Extract the [x, y] coordinate from the center of the cell holding the provided text.  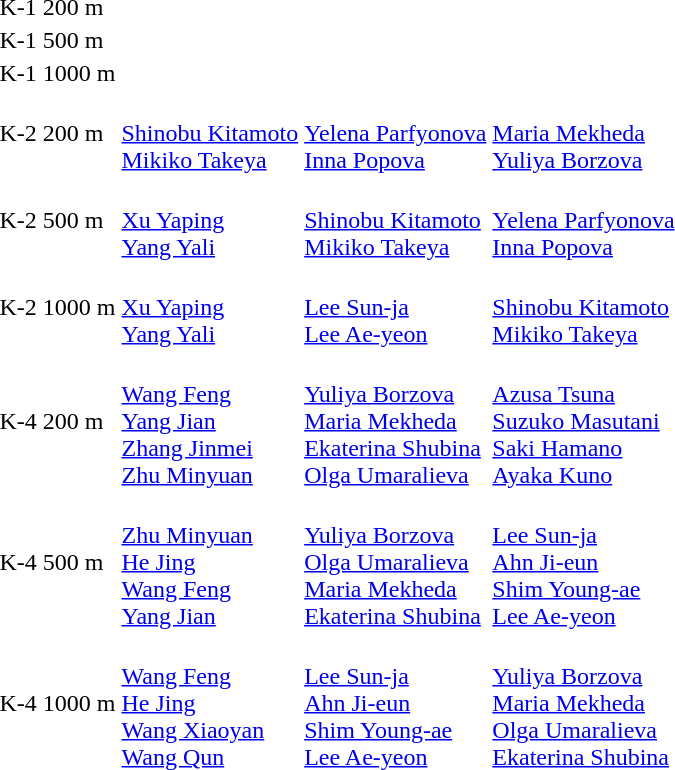
Yuliya BorzovaMaria MekhedaEkaterina ShubinaOlga Umaralieva [396, 421]
Wang FengYang JianZhang JinmeiZhu Minyuan [210, 421]
Yelena ParfyonovaInna Popova [396, 133]
Yuliya BorzovaOlga UmaralievaMaria MekhedaEkaterina Shubina [396, 562]
Lee Sun-jaLee Ae-yeon [396, 307]
Zhu MinyuanHe JingWang FengYang Jian [210, 562]
